For the text-containing cell, return its midpoint in (x, y) coordinate format. 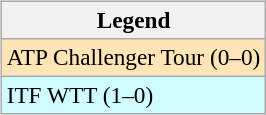
ATP Challenger Tour (0–0) (133, 57)
ITF WTT (1–0) (133, 95)
Legend (133, 20)
